For the text-containing cell, return its midpoint in [x, y] coordinate format. 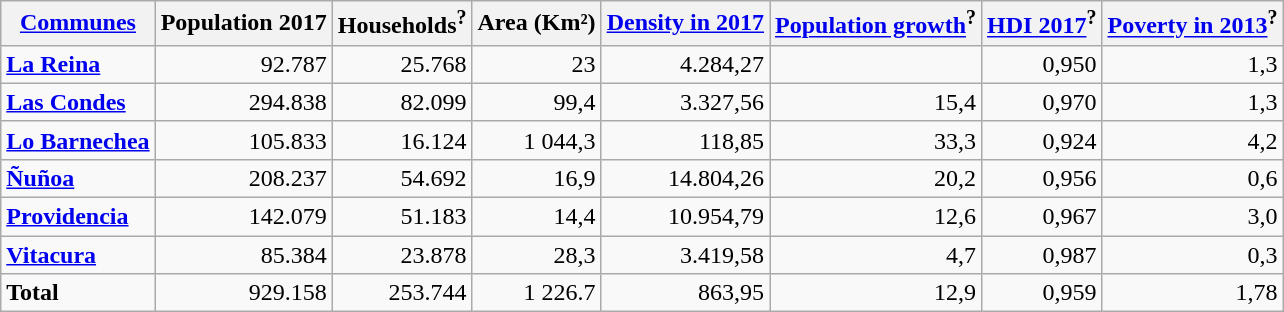
Poverty in 2013? [1192, 24]
4.284,27 [685, 64]
Vitacura [78, 255]
0,987 [1042, 255]
10.954,79 [685, 217]
82.099 [402, 102]
1 226.7 [536, 293]
Communes [78, 24]
16.124 [402, 140]
Area (Km²) [536, 24]
1 044,3 [536, 140]
15,4 [876, 102]
929.158 [244, 293]
85.384 [244, 255]
Households? [402, 24]
3.419,58 [685, 255]
3,0 [1192, 217]
294.838 [244, 102]
23.878 [402, 255]
0,967 [1042, 217]
3.327,56 [685, 102]
1,78 [1192, 293]
HDI 2017? [1042, 24]
20,2 [876, 178]
Total [78, 293]
105.833 [244, 140]
0,956 [1042, 178]
La Reina [78, 64]
33,3 [876, 140]
4,2 [1192, 140]
92.787 [244, 64]
Lo Barnechea [78, 140]
0,959 [1042, 293]
14.804,26 [685, 178]
0,924 [1042, 140]
0,970 [1042, 102]
Providencia [78, 217]
208.237 [244, 178]
23 [536, 64]
0,3 [1192, 255]
142.079 [244, 217]
51.183 [402, 217]
12,6 [876, 217]
118,85 [685, 140]
14,4 [536, 217]
863,95 [685, 293]
12,9 [876, 293]
Ñuñoa [78, 178]
25.768 [402, 64]
Las Condes [78, 102]
54.692 [402, 178]
16,9 [536, 178]
Population growth? [876, 24]
4,7 [876, 255]
99,4 [536, 102]
Population 2017 [244, 24]
0,6 [1192, 178]
253.744 [402, 293]
0,950 [1042, 64]
28,3 [536, 255]
Density in 2017 [685, 24]
